From the cell containing the given text, extract its center point as (x, y) coordinate. 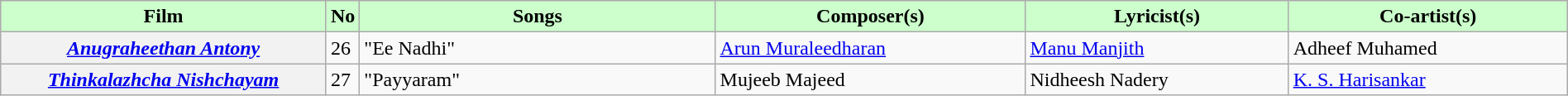
26 (342, 48)
Mujeeb Majeed (870, 79)
Co-artist(s) (1427, 17)
K. S. Harisankar (1427, 79)
Nidheesh Nadery (1157, 79)
No (342, 17)
Thinkalazhcha Nishchayam (164, 79)
Lyricist(s) (1157, 17)
Manu Manjith (1157, 48)
"Payyaram" (538, 79)
Anugraheethan Antony (164, 48)
Adheef Muhamed (1427, 48)
27 (342, 79)
Songs (538, 17)
"Ee Nadhi" (538, 48)
Film (164, 17)
Arun Muraleedharan (870, 48)
Composer(s) (870, 17)
